Find where the given text appears and provide that cell's center as (X, Y) coordinate. 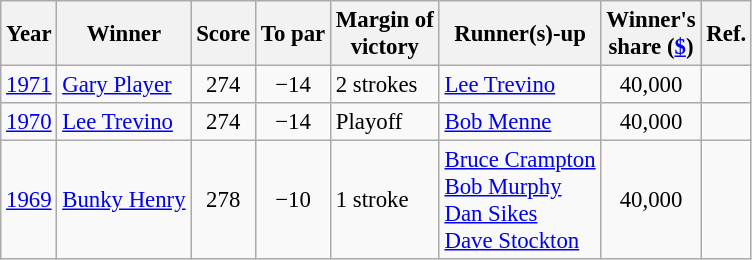
278 (224, 200)
1971 (29, 85)
Gary Player (124, 85)
Margin ofvictory (384, 34)
Year (29, 34)
1970 (29, 122)
Runner(s)-up (520, 34)
1969 (29, 200)
1 stroke (384, 200)
Bunky Henry (124, 200)
Bob Menne (520, 122)
To par (292, 34)
Winner (124, 34)
Winner'sshare ($) (651, 34)
Bruce Crampton Bob Murphy Dan Sikes Dave Stockton (520, 200)
−10 (292, 200)
Playoff (384, 122)
2 strokes (384, 85)
Score (224, 34)
Ref. (726, 34)
